Return the [x, y] coordinate for the center point of the cell that contains the specified text.  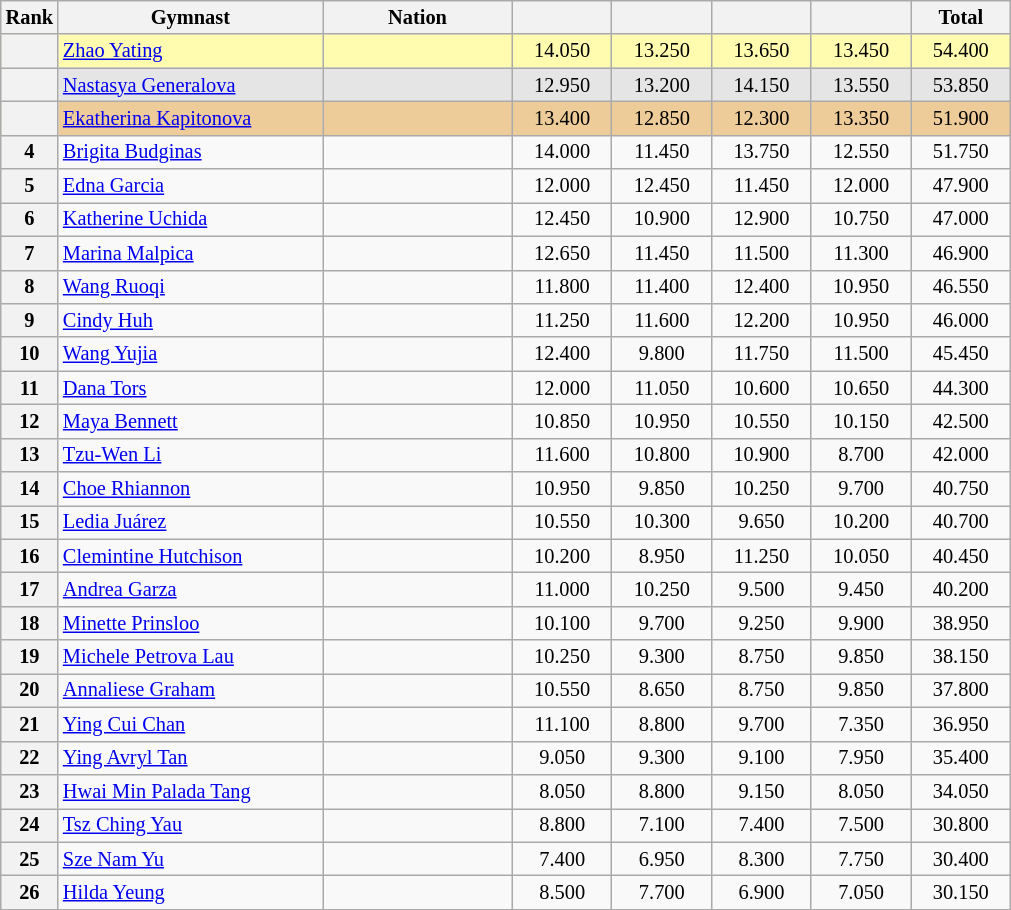
Ekatherina Kapitonova [190, 118]
37.800 [961, 690]
45.450 [961, 354]
9.150 [762, 791]
8.700 [861, 455]
8.500 [562, 892]
47.000 [961, 219]
Ying Avryl Tan [190, 758]
6.900 [762, 892]
13.550 [861, 85]
7.050 [861, 892]
36.950 [961, 724]
7.500 [861, 825]
Marina Malpica [190, 253]
13.400 [562, 118]
8.650 [662, 690]
12 [30, 421]
7.100 [662, 825]
53.850 [961, 85]
10.800 [662, 455]
11.800 [562, 287]
24 [30, 825]
Katherine Uchida [190, 219]
42.500 [961, 421]
13.200 [662, 85]
Annaliese Graham [190, 690]
11.400 [662, 287]
Tsz Ching Yau [190, 825]
8.950 [662, 556]
9.100 [762, 758]
12.900 [762, 219]
23 [30, 791]
4 [30, 152]
13.250 [662, 51]
35.400 [961, 758]
16 [30, 556]
12.850 [662, 118]
46.550 [961, 287]
5 [30, 186]
7.700 [662, 892]
13.350 [861, 118]
17 [30, 589]
10 [30, 354]
11.300 [861, 253]
Minette Prinsloo [190, 623]
9.500 [762, 589]
Cindy Huh [190, 320]
51.900 [961, 118]
9.800 [662, 354]
44.300 [961, 388]
12.650 [562, 253]
46.000 [961, 320]
40.200 [961, 589]
42.000 [961, 455]
6 [30, 219]
22 [30, 758]
10.100 [562, 623]
34.050 [961, 791]
Sze Nam Yu [190, 859]
20 [30, 690]
9 [30, 320]
Total [961, 17]
10.650 [861, 388]
Clemintine Hutchison [190, 556]
9.450 [861, 589]
40.450 [961, 556]
13.650 [762, 51]
40.750 [961, 489]
Nation [418, 17]
7 [30, 253]
Wang Ruoqi [190, 287]
11.050 [662, 388]
10.300 [662, 522]
15 [30, 522]
21 [30, 724]
10.850 [562, 421]
51.750 [961, 152]
Ledia Juárez [190, 522]
47.900 [961, 186]
7.750 [861, 859]
10.050 [861, 556]
12.550 [861, 152]
Hilda Yeung [190, 892]
30.400 [961, 859]
40.700 [961, 522]
Edna Garcia [190, 186]
9.250 [762, 623]
Brigita Budginas [190, 152]
Gymnast [190, 17]
30.150 [961, 892]
19 [30, 657]
11.100 [562, 724]
13.750 [762, 152]
14.050 [562, 51]
Zhao Yating [190, 51]
18 [30, 623]
Wang Yujia [190, 354]
10.150 [861, 421]
38.950 [961, 623]
26 [30, 892]
11 [30, 388]
7.350 [861, 724]
Andrea Garza [190, 589]
Nastasya Generalova [190, 85]
11.000 [562, 589]
Tzu-Wen Li [190, 455]
7.950 [861, 758]
14 [30, 489]
12.200 [762, 320]
Ying Cui Chan [190, 724]
Maya Bennett [190, 421]
Michele Petrova Lau [190, 657]
10.600 [762, 388]
38.150 [961, 657]
Hwai Min Palada Tang [190, 791]
10.750 [861, 219]
13 [30, 455]
54.400 [961, 51]
9.900 [861, 623]
6.950 [662, 859]
13.450 [861, 51]
12.300 [762, 118]
8 [30, 287]
Choe Rhiannon [190, 489]
25 [30, 859]
8.300 [762, 859]
9.050 [562, 758]
46.900 [961, 253]
11.750 [762, 354]
14.000 [562, 152]
Rank [30, 17]
12.950 [562, 85]
9.650 [762, 522]
30.800 [961, 825]
Dana Tors [190, 388]
14.150 [762, 85]
